Detect which cell encompasses the target text, then output its (x, y) center coordinate. 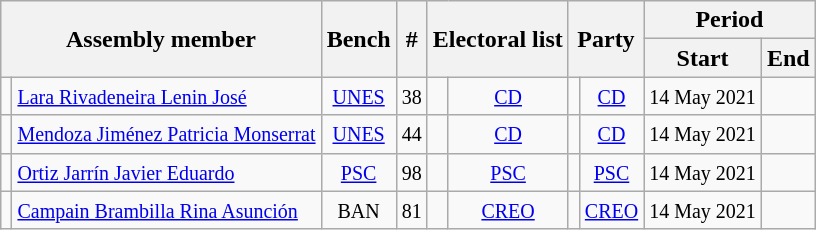
Bench (358, 39)
Party (606, 39)
BAN (358, 210)
98 (412, 172)
Electoral list (498, 39)
Mendoza Jiménez Patricia Monserrat (166, 134)
Start (703, 58)
38 (412, 96)
44 (412, 134)
Period (730, 20)
Ortiz Jarrín Javier Eduardo (166, 172)
Lara Rivadeneira Lenin José (166, 96)
End (788, 58)
81 (412, 210)
Campain Brambilla Rina Asunción (166, 210)
# (412, 39)
Assembly member (161, 39)
